Determine the (X, Y) coordinate at the center of the cell enclosing the given text.  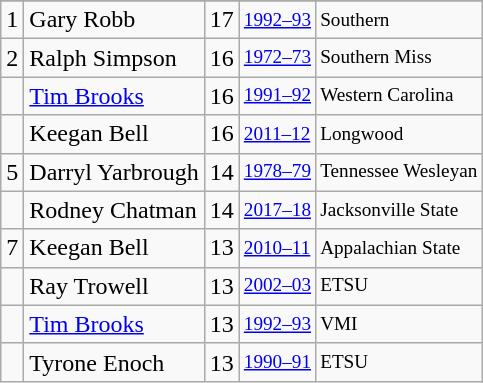
Tyrone Enoch (114, 362)
1972–73 (277, 58)
Jacksonville State (399, 210)
2 (12, 58)
Longwood (399, 134)
Southern (399, 20)
2010–11 (277, 248)
1990–91 (277, 362)
1978–79 (277, 172)
17 (222, 20)
Western Carolina (399, 96)
VMI (399, 324)
Rodney Chatman (114, 210)
Tennessee Wesleyan (399, 172)
2002–03 (277, 286)
Southern Miss (399, 58)
Gary Robb (114, 20)
Ralph Simpson (114, 58)
5 (12, 172)
7 (12, 248)
Appalachian State (399, 248)
2017–18 (277, 210)
1991–92 (277, 96)
Darryl Yarbrough (114, 172)
Ray Trowell (114, 286)
2011–12 (277, 134)
1 (12, 20)
